Provide the (x, y) coordinate of the cell's center where the given text is located.  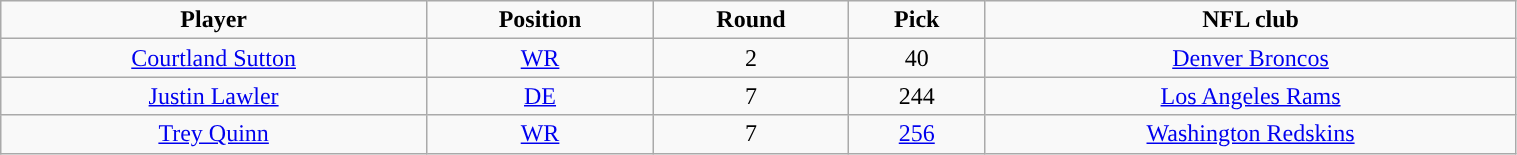
Courtland Sutton (214, 58)
Washington Redskins (1250, 134)
Pick (916, 20)
Position (540, 20)
Denver Broncos (1250, 58)
Player (214, 20)
NFL club (1250, 20)
2 (752, 58)
Justin Lawler (214, 96)
40 (916, 58)
Los Angeles Rams (1250, 96)
Round (752, 20)
244 (916, 96)
256 (916, 134)
Trey Quinn (214, 134)
DE (540, 96)
